Pinpoint the cell where the given text exists, returning its [X, Y] midpoint coordinate. 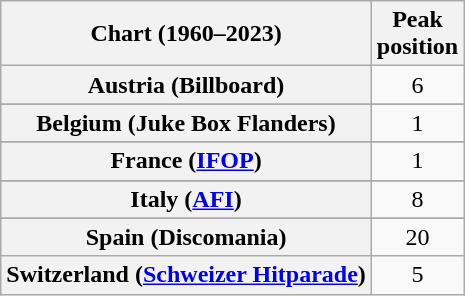
6 [417, 85]
Chart (1960–2023) [186, 34]
France (IFOP) [186, 161]
Switzerland (Schweizer Hitparade) [186, 275]
Belgium (Juke Box Flanders) [186, 123]
8 [417, 199]
20 [417, 237]
Spain (Discomania) [186, 237]
Italy (AFI) [186, 199]
Austria (Billboard) [186, 85]
Peakposition [417, 34]
5 [417, 275]
